Return [X, Y] of the center of cell containing provided text 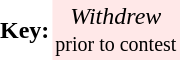
Withdrewprior to contest [116, 30]
